Find where the given text appears and provide that cell's center as (X, Y) coordinate. 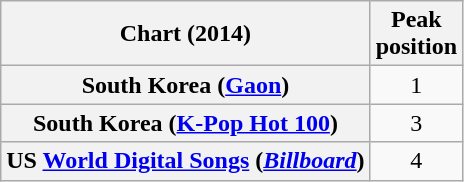
Chart (2014) (186, 34)
Peakposition (416, 34)
South Korea (K-Pop Hot 100) (186, 123)
4 (416, 161)
3 (416, 123)
South Korea (Gaon) (186, 85)
US World Digital Songs (Billboard) (186, 161)
1 (416, 85)
